Pinpoint the cell where the given text exists, returning its (x, y) midpoint coordinate. 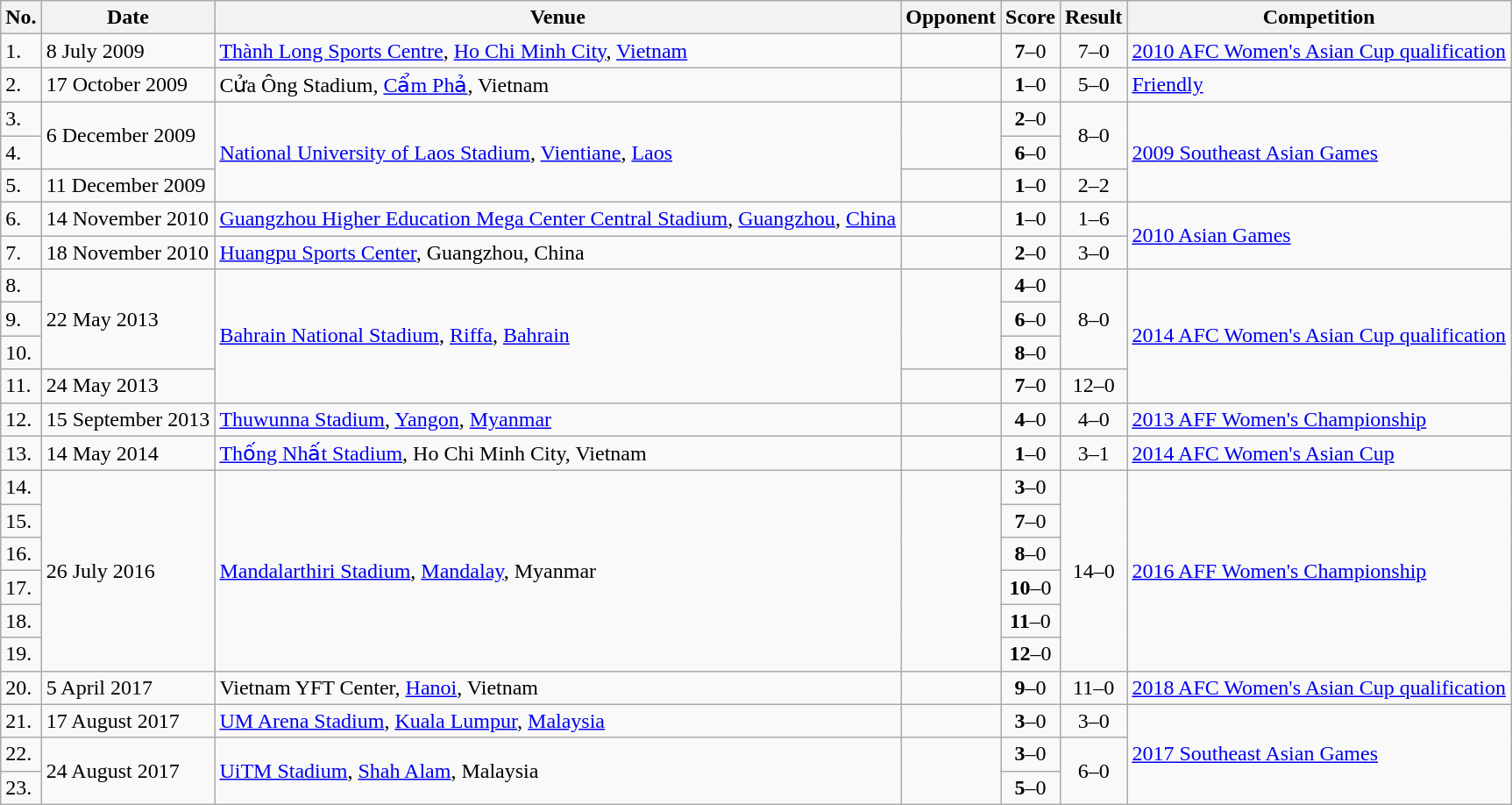
Result (1093, 18)
Thống Nhất Stadium, Ho Chi Minh City, Vietnam (557, 453)
16. (21, 554)
Huangpu Sports Center, Guangzhou, China (557, 253)
22 May 2013 (128, 319)
23. (21, 787)
5 April 2017 (128, 687)
15. (21, 521)
2–2 (1093, 186)
No. (21, 18)
UiTM Stadium, Shah Alam, Malaysia (557, 771)
9–0 (1031, 687)
4. (21, 152)
17 August 2017 (128, 721)
2016 AFF Women's Championship (1319, 571)
2014 AFC Women's Asian Cup (1319, 453)
2. (21, 85)
11. (21, 386)
21. (21, 721)
Friendly (1319, 85)
2010 AFC Women's Asian Cup qualification (1319, 51)
11 December 2009 (128, 186)
Opponent (951, 18)
National University of Laos Stadium, Vientiane, Laos (557, 152)
5. (21, 186)
26 July 2016 (128, 571)
UM Arena Stadium, Kuala Lumpur, Malaysia (557, 721)
Bahrain National Stadium, Riffa, Bahrain (557, 336)
14. (21, 488)
Competition (1319, 18)
2009 Southeast Asian Games (1319, 152)
20. (21, 687)
14 November 2010 (128, 219)
2018 AFC Women's Asian Cup qualification (1319, 687)
12. (21, 419)
22. (21, 754)
Vietnam YFT Center, Hanoi, Vietnam (557, 687)
14 May 2014 (128, 453)
7. (21, 253)
1. (21, 51)
2010 Asian Games (1319, 236)
1–6 (1093, 219)
24 August 2017 (128, 771)
2013 AFF Women's Championship (1319, 419)
9. (21, 319)
17. (21, 588)
8. (21, 286)
6 December 2009 (128, 135)
2017 Southeast Asian Games (1319, 754)
2014 AFC Women's Asian Cup qualification (1319, 336)
18. (21, 621)
Mandalarthiri Stadium, Mandalay, Myanmar (557, 571)
3–1 (1093, 453)
Venue (557, 18)
Thành Long Sports Centre, Ho Chi Minh City, Vietnam (557, 51)
14–0 (1093, 571)
3. (21, 118)
Guangzhou Higher Education Mega Center Central Stadium, Guangzhou, China (557, 219)
10. (21, 353)
24 May 2013 (128, 386)
Thuwunna Stadium, Yangon, Myanmar (557, 419)
Cửa Ông Stadium, Cẩm Phả, Vietnam (557, 85)
10–0 (1031, 588)
8 July 2009 (128, 51)
15 September 2013 (128, 419)
17 October 2009 (128, 85)
19. (21, 654)
Score (1031, 18)
18 November 2010 (128, 253)
13. (21, 453)
6. (21, 219)
Date (128, 18)
